Pinpoint the cell where the given text exists, returning its (X, Y) midpoint coordinate. 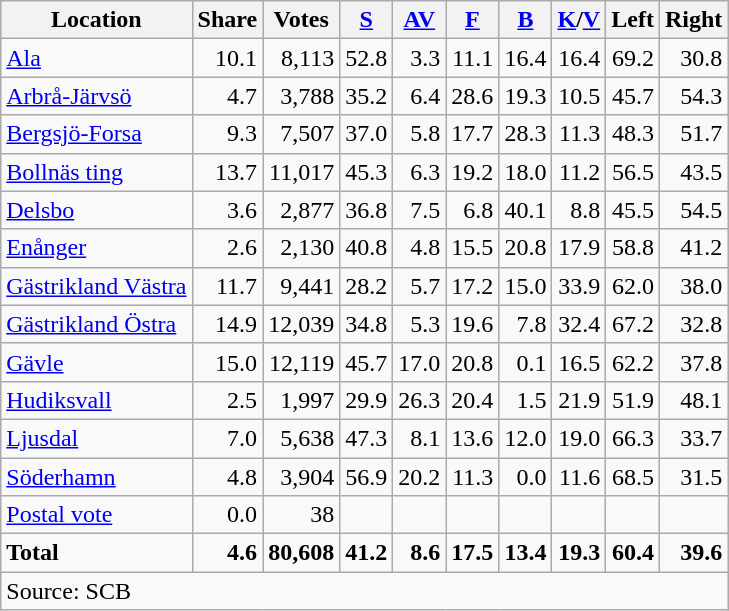
28.3 (526, 134)
80,608 (302, 553)
Share (228, 20)
28.6 (472, 96)
39.6 (693, 553)
56.5 (633, 172)
68.5 (633, 477)
F (472, 20)
66.3 (633, 438)
19.2 (472, 172)
Gästrikland Västra (96, 286)
17.9 (579, 248)
6.8 (472, 210)
58.8 (633, 248)
Bollnäs ting (96, 172)
12,039 (302, 324)
16.5 (579, 362)
37.8 (693, 362)
Gästrikland Östra (96, 324)
B (526, 20)
Left (633, 20)
29.9 (366, 400)
5.8 (420, 134)
7.8 (526, 324)
Total (96, 553)
5.7 (420, 286)
8.1 (420, 438)
1,997 (302, 400)
3.3 (420, 58)
36.8 (366, 210)
AV (420, 20)
5.3 (420, 324)
10.5 (579, 96)
32.4 (579, 324)
13.6 (472, 438)
2.6 (228, 248)
13.4 (526, 553)
2.5 (228, 400)
17.5 (472, 553)
20.4 (472, 400)
54.3 (693, 96)
62.0 (633, 286)
21.9 (579, 400)
Gävle (96, 362)
28.2 (366, 286)
69.2 (633, 58)
5,638 (302, 438)
51.9 (633, 400)
9,441 (302, 286)
19.6 (472, 324)
35.2 (366, 96)
3,788 (302, 96)
30.8 (693, 58)
Bergsjö-Forsa (96, 134)
40.8 (366, 248)
62.2 (633, 362)
Ala (96, 58)
7.5 (420, 210)
38.0 (693, 286)
45.3 (366, 172)
4.6 (228, 553)
60.4 (633, 553)
54.5 (693, 210)
Ljusdal (96, 438)
Delsbo (96, 210)
Source: SCB (364, 591)
6.4 (420, 96)
14.9 (228, 324)
3.6 (228, 210)
45.5 (633, 210)
Postal vote (96, 515)
52.8 (366, 58)
11.2 (579, 172)
10.1 (228, 58)
48.1 (693, 400)
17.7 (472, 134)
11.1 (472, 58)
Right (693, 20)
40.1 (526, 210)
33.9 (579, 286)
17.0 (420, 362)
33.7 (693, 438)
Votes (302, 20)
31.5 (693, 477)
9.3 (228, 134)
47.3 (366, 438)
8,113 (302, 58)
19.0 (579, 438)
4.7 (228, 96)
11.7 (228, 286)
2,877 (302, 210)
32.8 (693, 324)
12,119 (302, 362)
26.3 (420, 400)
67.2 (633, 324)
38 (302, 515)
17.2 (472, 286)
2,130 (302, 248)
3,904 (302, 477)
43.5 (693, 172)
S (366, 20)
Enånger (96, 248)
Location (96, 20)
7.0 (228, 438)
K/V (579, 20)
13.7 (228, 172)
Hudiksvall (96, 400)
8.6 (420, 553)
Söderhamn (96, 477)
48.3 (633, 134)
6.3 (420, 172)
7,507 (302, 134)
Arbrå-Järvsö (96, 96)
18.0 (526, 172)
51.7 (693, 134)
8.8 (579, 210)
20.2 (420, 477)
11.6 (579, 477)
37.0 (366, 134)
1.5 (526, 400)
15.5 (472, 248)
0.1 (526, 362)
34.8 (366, 324)
12.0 (526, 438)
56.9 (366, 477)
11,017 (302, 172)
